Pinpoint the cell where the given text exists, returning its [X, Y] midpoint coordinate. 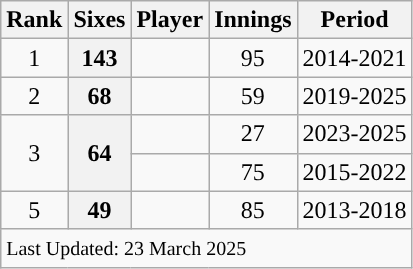
Sixes [100, 20]
68 [100, 96]
2 [34, 96]
1 [34, 58]
64 [100, 153]
49 [100, 210]
2015-2022 [354, 172]
85 [253, 210]
59 [253, 96]
143 [100, 58]
2019-2025 [354, 96]
95 [253, 58]
Innings [253, 20]
2014-2021 [354, 58]
2013-2018 [354, 210]
Player [170, 20]
75 [253, 172]
Last Updated: 23 March 2025 [206, 248]
5 [34, 210]
2023-2025 [354, 134]
Period [354, 20]
Rank [34, 20]
3 [34, 153]
27 [253, 134]
